From the cell containing the given text, extract its center point as (X, Y) coordinate. 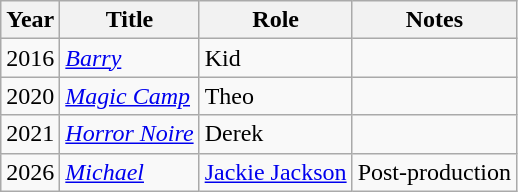
Derek (276, 134)
Michael (130, 172)
2016 (30, 58)
Kid (276, 58)
Title (130, 20)
Notes (434, 20)
Jackie Jackson (276, 172)
Magic Camp (130, 96)
Horror Noire (130, 134)
2026 (30, 172)
2021 (30, 134)
Barry (130, 58)
Year (30, 20)
Post-production (434, 172)
Theo (276, 96)
Role (276, 20)
2020 (30, 96)
